Locate the cell with the specified text and output its [X, Y] center coordinate. 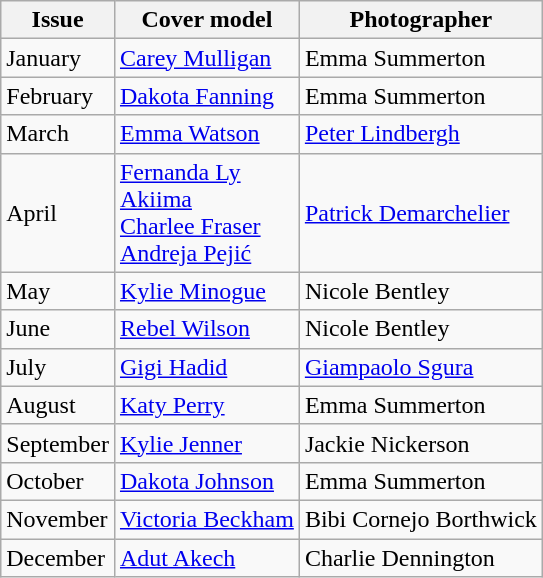
Charlie Dennington [420, 557]
Photographer [420, 20]
Kylie Jenner [206, 443]
February [58, 96]
Kylie Minogue [206, 291]
March [58, 134]
Patrick Demarchelier [420, 212]
Giampaolo Sgura [420, 367]
June [58, 329]
Carey Mulligan [206, 58]
Gigi Hadid [206, 367]
August [58, 405]
December [58, 557]
October [58, 481]
Rebel Wilson [206, 329]
Adut Akech [206, 557]
Peter Lindbergh [420, 134]
Fernanda LyAkiimaCharlee FraserAndreja Pejić [206, 212]
Issue [58, 20]
April [58, 212]
Emma Watson [206, 134]
September [58, 443]
Jackie Nickerson [420, 443]
November [58, 519]
Dakota Johnson [206, 481]
Dakota Fanning [206, 96]
July [58, 367]
Bibi Cornejo Borthwick [420, 519]
Cover model [206, 20]
May [58, 291]
Katy Perry [206, 405]
Victoria Beckham [206, 519]
January [58, 58]
